Extract the (x, y) coordinate from the center of the cell holding the provided text.  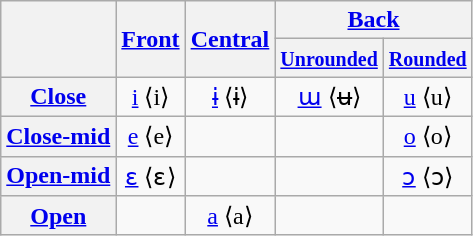
ɔ ⟨ɔ⟩ (428, 176)
ɨ ⟨ɨ⟩ (230, 97)
Open-mid (58, 176)
ɯ ⟨ʉ⟩ (329, 97)
o ⟨o⟩ (428, 136)
Rounded (428, 58)
i ⟨i⟩ (150, 97)
Back (374, 20)
Close-mid (58, 136)
Central (230, 39)
Open (58, 216)
Unrounded (329, 58)
ɛ ⟨ɛ⟩ (150, 176)
e ⟨e⟩ (150, 136)
a ⟨a⟩ (230, 216)
Close (58, 97)
Front (150, 39)
u ⟨u⟩ (428, 97)
